Capture the cell that displays the provided text and extract its [x, y] central coordinate. 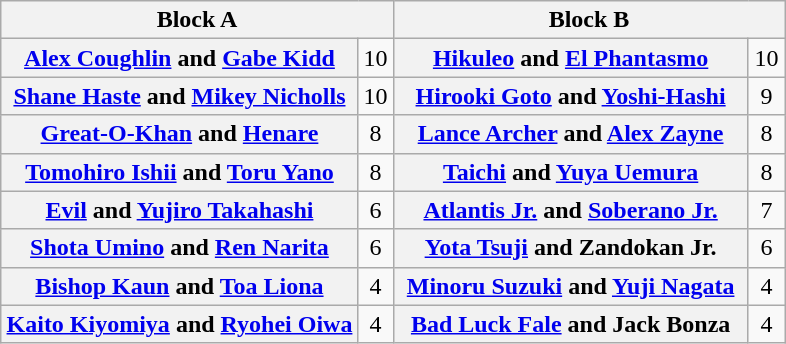
Bishop Kaun and Toa Liona [180, 286]
Atlantis Jr. and Soberano Jr. [570, 210]
Yota Tsuji and Zandokan Jr. [570, 248]
Minoru Suzuki and Yuji Nagata [570, 286]
Shota Umino and Ren Narita [180, 248]
Hirooki Goto and Yoshi-Hashi [570, 96]
9 [766, 96]
Lance Archer and Alex Zayne [570, 134]
Taichi and Yuya Uemura [570, 172]
Block A [197, 20]
Shane Haste and Mikey Nicholls [180, 96]
7 [766, 210]
Block B [589, 20]
Great-O-Khan and Henare [180, 134]
Kaito Kiyomiya and Ryohei Oiwa [180, 324]
Hikuleo and El Phantasmo [570, 58]
Tomohiro Ishii and Toru Yano [180, 172]
Alex Coughlin and Gabe Kidd [180, 58]
Bad Luck Fale and Jack Bonza [570, 324]
Evil and Yujiro Takahashi [180, 210]
